Detect which cell encompasses the target text, then output its (x, y) center coordinate. 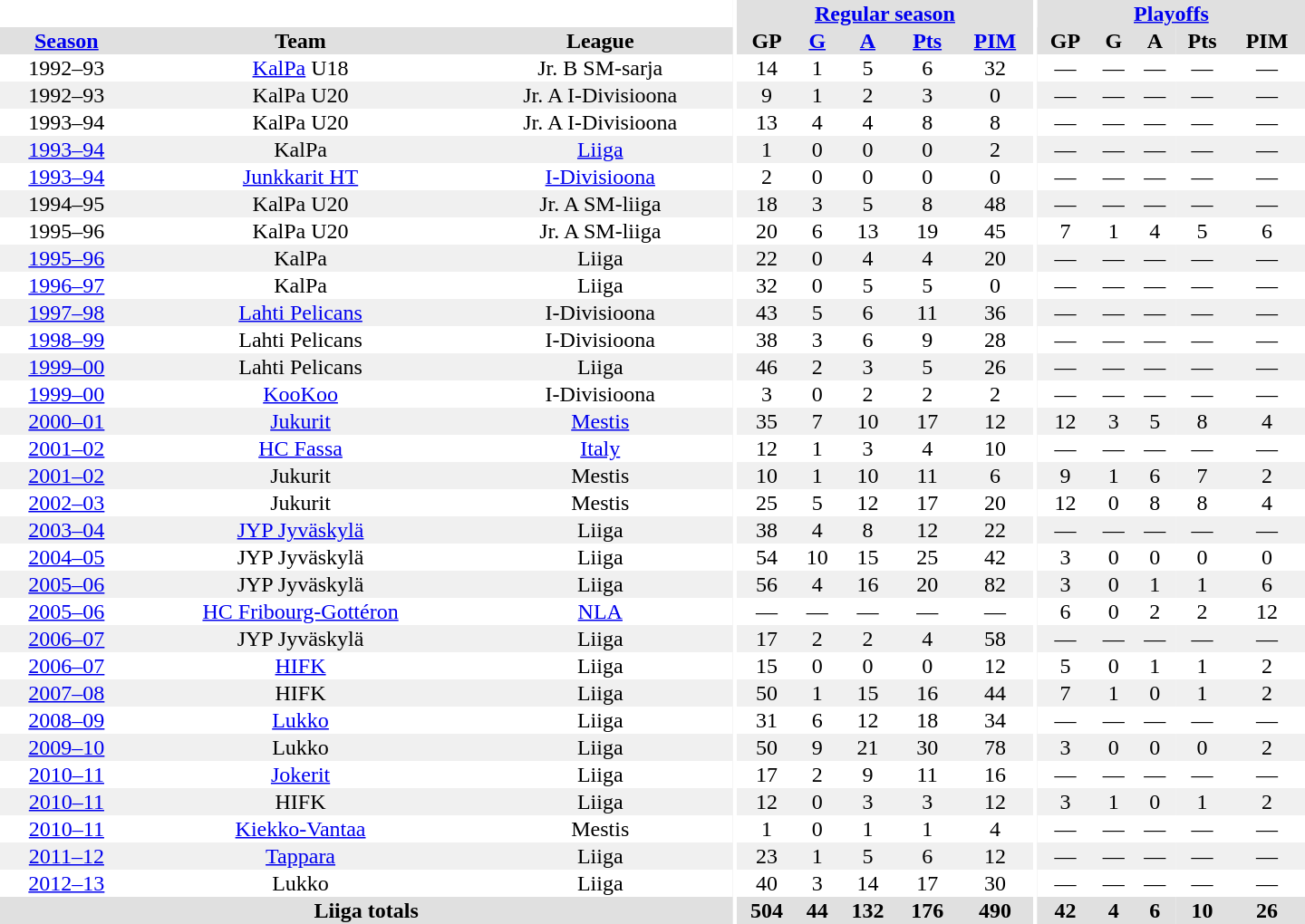
NLA (600, 611)
1996–97 (67, 285)
2000–01 (67, 421)
46 (767, 367)
48 (995, 204)
League (600, 41)
56 (767, 584)
Team (301, 41)
Kiekko-Vantaa (301, 829)
2012–13 (67, 883)
2009–10 (67, 747)
43 (767, 313)
58 (995, 639)
82 (995, 584)
504 (767, 910)
45 (995, 231)
Italy (600, 448)
2008–09 (67, 720)
23 (767, 856)
KooKoo (301, 394)
36 (995, 313)
2003–04 (67, 530)
21 (867, 747)
KalPa U18 (301, 68)
35 (767, 421)
1997–98 (67, 313)
Playoffs (1171, 14)
2011–12 (67, 856)
34 (995, 720)
31 (767, 720)
Liiga totals (366, 910)
78 (995, 747)
19 (927, 231)
40 (767, 883)
Season (67, 41)
2007–08 (67, 693)
HC Fribourg-Gottéron (301, 611)
2004–05 (67, 557)
176 (927, 910)
54 (767, 557)
Junkkarit HT (301, 177)
Regular season (884, 14)
Jokerit (301, 775)
490 (995, 910)
1994–95 (67, 204)
HC Fassa (301, 448)
28 (995, 340)
132 (867, 910)
2002–03 (67, 503)
Tappara (301, 856)
Jr. B SM-sarja (600, 68)
1998–99 (67, 340)
